Locate the cell with the specified text and output its (x, y) center coordinate. 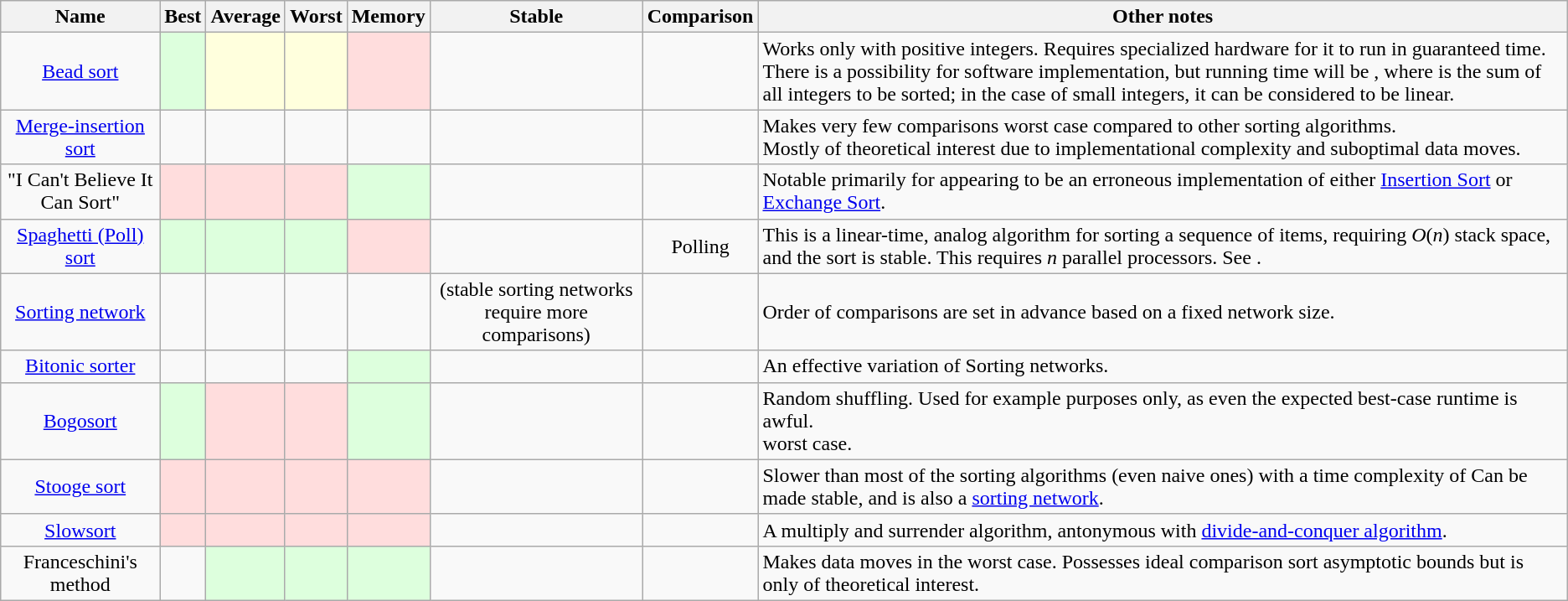
Makes data moves in the worst case. Possesses ideal comparison sort asymptotic bounds but is only of theoretical interest. (1163, 573)
Bogosort (80, 421)
Worst (316, 17)
Merge-insertion sort (80, 137)
Sorting network (80, 312)
Comparison (700, 17)
Name (80, 17)
Stooge sort (80, 486)
An effective variation of Sorting networks. (1163, 366)
Bitonic sorter (80, 366)
Other notes (1163, 17)
Polling (700, 246)
Memory (389, 17)
Franceschini's method (80, 573)
Average (246, 17)
"I Can't Believe It Can Sort" (80, 191)
Spaghetti (Poll) sort (80, 246)
A multiply and surrender algorithm, antonymous with divide-and-conquer algorithm. (1163, 530)
Slower than most of the sorting algorithms (even naive ones) with a time complexity of Can be made stable, and is also a sorting network. (1163, 486)
Slowsort (80, 530)
Bead sort (80, 71)
Order of comparisons are set in advance based on a fixed network size. (1163, 312)
(stable sorting networks require more comparisons) (536, 312)
Notable primarily for appearing to be an erroneous implementation of either Insertion Sort or Exchange Sort. (1163, 191)
Best (183, 17)
Stable (536, 17)
Random shuffling. Used for example purposes only, as even the expected best-case runtime is awful. worst case. (1163, 421)
